Provide the [x, y] coordinate of the cell's center where the given text is located.  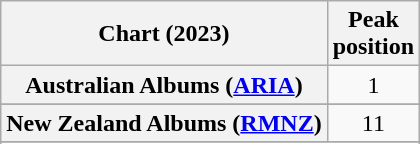
11 [373, 123]
1 [373, 85]
Peakposition [373, 34]
New Zealand Albums (RMNZ) [164, 123]
Chart (2023) [164, 34]
Australian Albums (ARIA) [164, 85]
